Return the [X, Y] coordinate for the center point of the cell that contains the specified text.  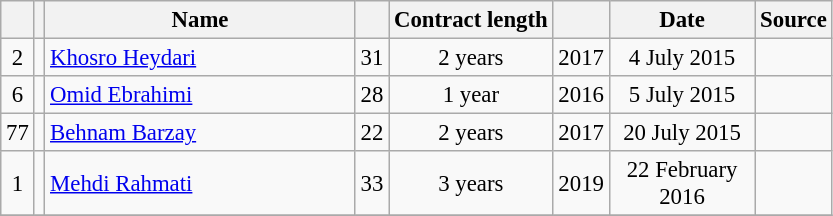
Khosro Heydari [200, 58]
Behnam Barzay [200, 133]
3 years [471, 184]
2019 [581, 184]
5 July 2015 [682, 95]
Contract length [471, 20]
77 [18, 133]
Date [682, 20]
4 July 2015 [682, 58]
22 February 2016 [682, 184]
2 [18, 58]
31 [372, 58]
Mehdi Rahmati [200, 184]
22 [372, 133]
33 [372, 184]
Source [794, 20]
Omid Ebrahimi [200, 95]
1 [18, 184]
28 [372, 95]
Name [200, 20]
20 July 2015 [682, 133]
2016 [581, 95]
1 year [471, 95]
6 [18, 95]
